Identify which cell holds the provided text, then report its (x, y) central coordinate. 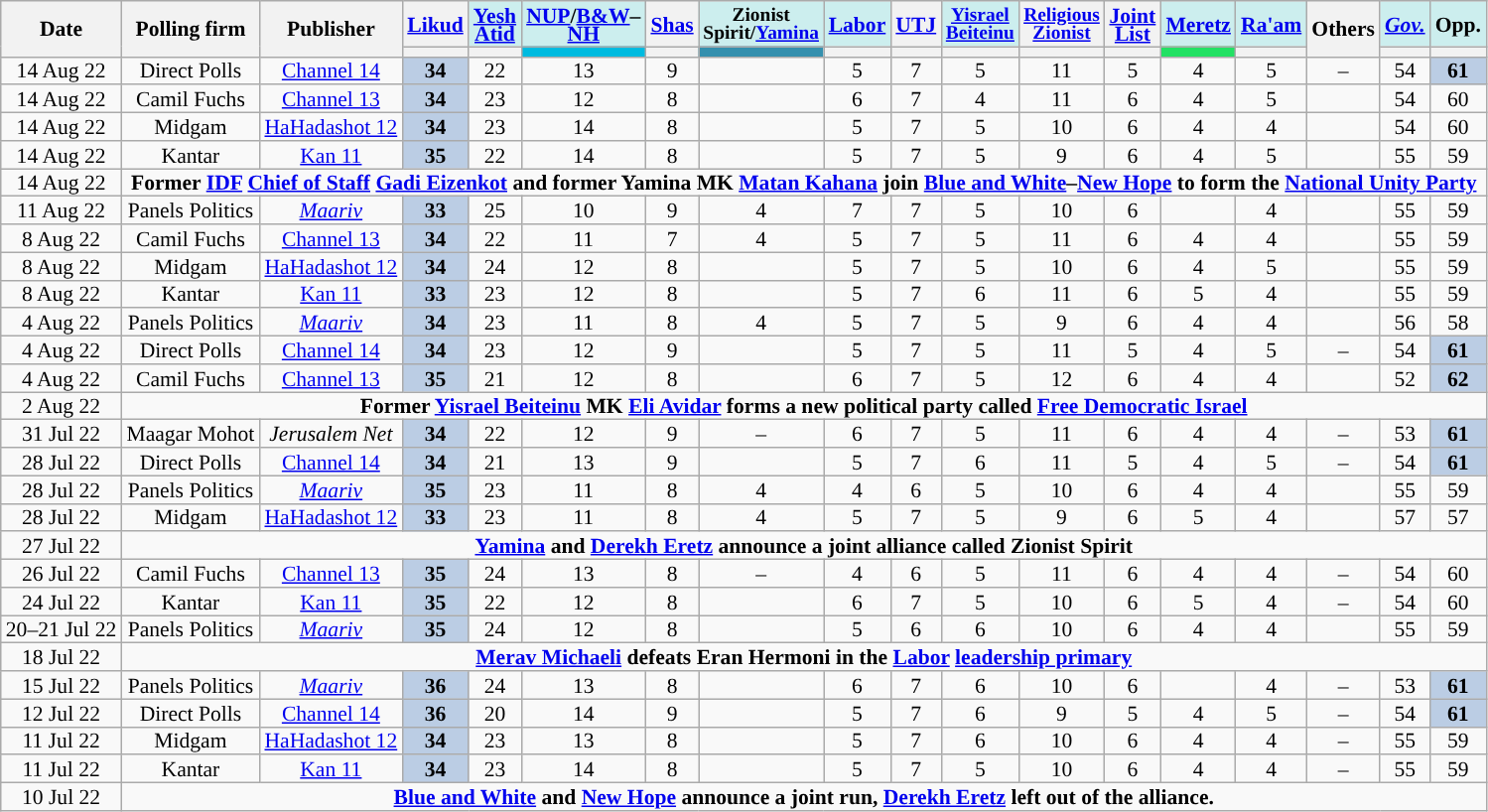
YeshAtid (494, 24)
26 Jul 22 (62, 574)
24 Jul 22 (62, 602)
Jerusalem Net (331, 434)
Polling firm (191, 29)
Likud (435, 24)
20 (494, 713)
NUP/B&W–NH (584, 24)
20–21 Jul 22 (62, 629)
Former IDF Chief of Staff Gadi Eizenkot and former Yamina MK Matan Kahana join Blue and White–New Hope to form the National Unity Party (804, 183)
56 (1406, 323)
25 (494, 210)
Merav Michaeli defeats Eran Hermoni in the Labor leadership primary (804, 657)
ReligiousZionist (1062, 24)
2 Aug 22 (62, 406)
12 Jul 22 (62, 713)
Opp. (1458, 24)
11 Aug 22 (62, 210)
ZionistSpirit/Yamina (761, 24)
18 Jul 22 (62, 657)
Shas (671, 24)
YisraelBeiteinu (980, 24)
Meretz (1198, 24)
Gov. (1406, 24)
Labor (858, 24)
31 Jul 22 (62, 434)
Former Yisrael Beiteinu MK Eli Avidar forms a new political party called Free Democratic Israel (804, 406)
15 Jul 22 (62, 685)
Ra'am (1271, 24)
Date (62, 29)
52 (1406, 378)
Others (1343, 29)
Publisher (331, 29)
Maagar Mohot (191, 434)
58 (1458, 323)
62 (1458, 378)
27 Jul 22 (62, 546)
Yamina and Derekh Eretz announce a joint alliance called Zionist Spirit (804, 546)
10 Jul 22 (62, 797)
UTJ (915, 24)
Blue and White and New Hope announce a joint run, Derekh Eretz left out of the alliance. (804, 797)
JointList (1132, 24)
